Determine the [X, Y] coordinate at the center of the cell enclosing the given text.  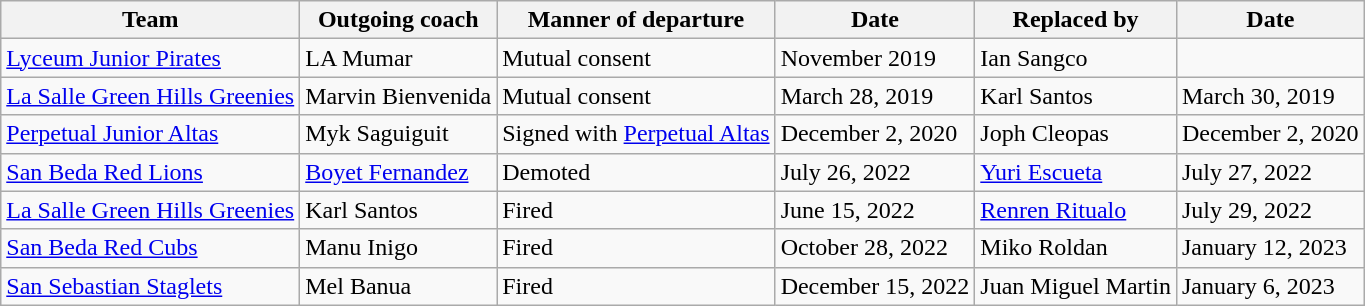
Yuri Escueta [1076, 172]
July 26, 2022 [875, 172]
October 28, 2022 [875, 248]
Signed with Perpetual Altas [636, 134]
March 30, 2019 [1270, 96]
Outgoing coach [398, 20]
July 27, 2022 [1270, 172]
Manu Inigo [398, 248]
Perpetual Junior Altas [150, 134]
San Beda Red Cubs [150, 248]
Lyceum Junior Pirates [150, 58]
July 29, 2022 [1270, 210]
Joph Cleopas [1076, 134]
LA Mumar [398, 58]
Demoted [636, 172]
January 6, 2023 [1270, 286]
Mel Banua [398, 286]
Ian Sangco [1076, 58]
Boyet Fernandez [398, 172]
San Beda Red Lions [150, 172]
Team [150, 20]
Renren Ritualo [1076, 210]
San Sebastian Staglets [150, 286]
March 28, 2019 [875, 96]
Manner of departure [636, 20]
January 12, 2023 [1270, 248]
November 2019 [875, 58]
December 15, 2022 [875, 286]
Miko Roldan [1076, 248]
Juan Miguel Martin [1076, 286]
Replaced by [1076, 20]
Marvin Bienvenida [398, 96]
Myk Saguiguit [398, 134]
June 15, 2022 [875, 210]
